Identify which cell holds the provided text, then report its [X, Y] central coordinate. 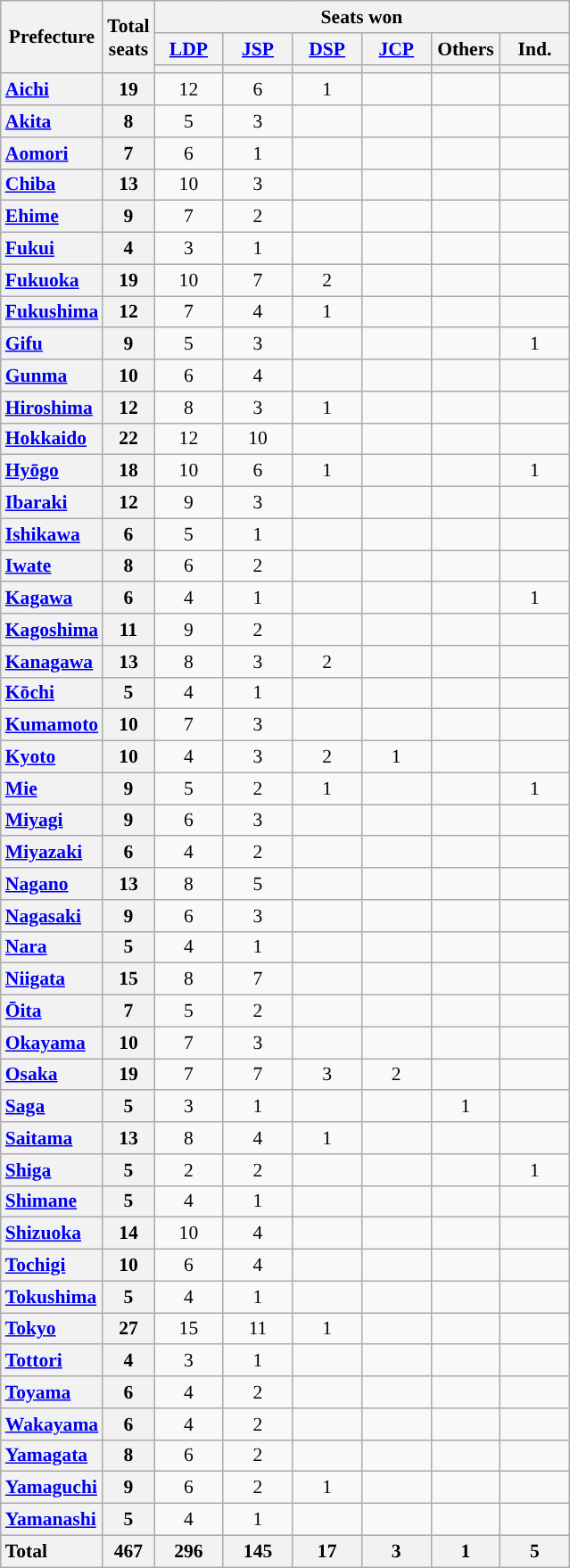
Mie [52, 788]
Aomori [52, 153]
Chiba [52, 185]
Shizuoka [52, 1234]
Tokushima [52, 1297]
Fukui [52, 249]
Kumamoto [52, 725]
Wakayama [52, 1424]
Ōita [52, 1011]
Miyagi [52, 821]
Iwate [52, 566]
Tottori [52, 1361]
18 [128, 471]
17 [327, 1551]
467 [128, 1551]
Fukushima [52, 312]
Gifu [52, 344]
Shimane [52, 1201]
JCP [396, 49]
Nagano [52, 884]
Tokyo [52, 1329]
Ishikawa [52, 534]
Fukuoka [52, 280]
Saga [52, 1107]
Others [466, 49]
Kagawa [52, 598]
Osaka [52, 1075]
Prefecture [52, 37]
Ehime [52, 217]
DSP [327, 49]
Nara [52, 947]
Akita [52, 121]
Kōchi [52, 693]
Aichi [52, 90]
Yamaguchi [52, 1488]
JSP [258, 49]
Totalseats [128, 37]
Ibaraki [52, 503]
Okayama [52, 1043]
Miyazaki [52, 853]
Niigata [52, 979]
Gunma [52, 375]
27 [128, 1329]
Ind. [535, 49]
145 [258, 1551]
14 [128, 1234]
Tochigi [52, 1266]
Seats won [362, 17]
Hokkaido [52, 439]
Kanagawa [52, 662]
LDP [189, 49]
Kyoto [52, 757]
Yamanashi [52, 1520]
Shiga [52, 1170]
Hiroshima [52, 408]
Toyama [52, 1392]
296 [189, 1551]
Hyōgo [52, 471]
Saitama [52, 1138]
Kagoshima [52, 630]
Nagasaki [52, 916]
Total [52, 1551]
Yamagata [52, 1456]
22 [128, 439]
